Locate the cell with the specified text and output its [x, y] center coordinate. 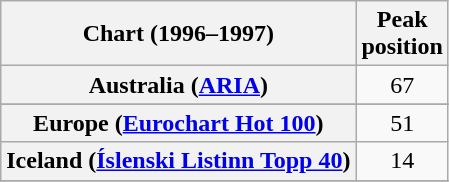
51 [402, 123]
Europe (Eurochart Hot 100) [178, 123]
14 [402, 161]
Peakposition [402, 34]
67 [402, 85]
Australia (ARIA) [178, 85]
Chart (1996–1997) [178, 34]
Iceland (Íslenski Listinn Topp 40) [178, 161]
